Capture the cell that displays the provided text and extract its [x, y] central coordinate. 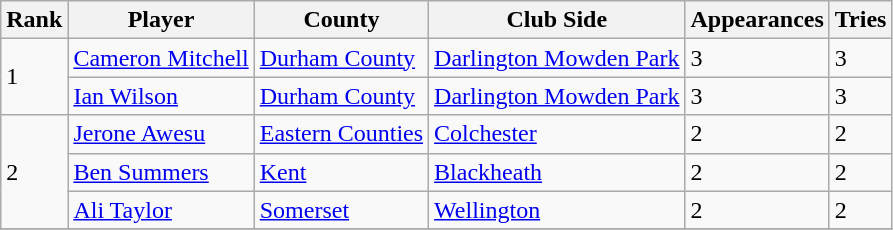
Ben Summers [161, 172]
Club Side [557, 20]
Somerset [341, 210]
Ian Wilson [161, 96]
Ali Taylor [161, 210]
Player [161, 20]
Rank [34, 20]
Appearances [757, 20]
Eastern Counties [341, 134]
County [341, 20]
Blackheath [557, 172]
Kent [341, 172]
Jerone Awesu [161, 134]
Tries [860, 20]
Cameron Mitchell [161, 58]
1 [34, 77]
Colchester [557, 134]
Wellington [557, 210]
